Extract the (x, y) coordinate from the center of the cell holding the provided text.  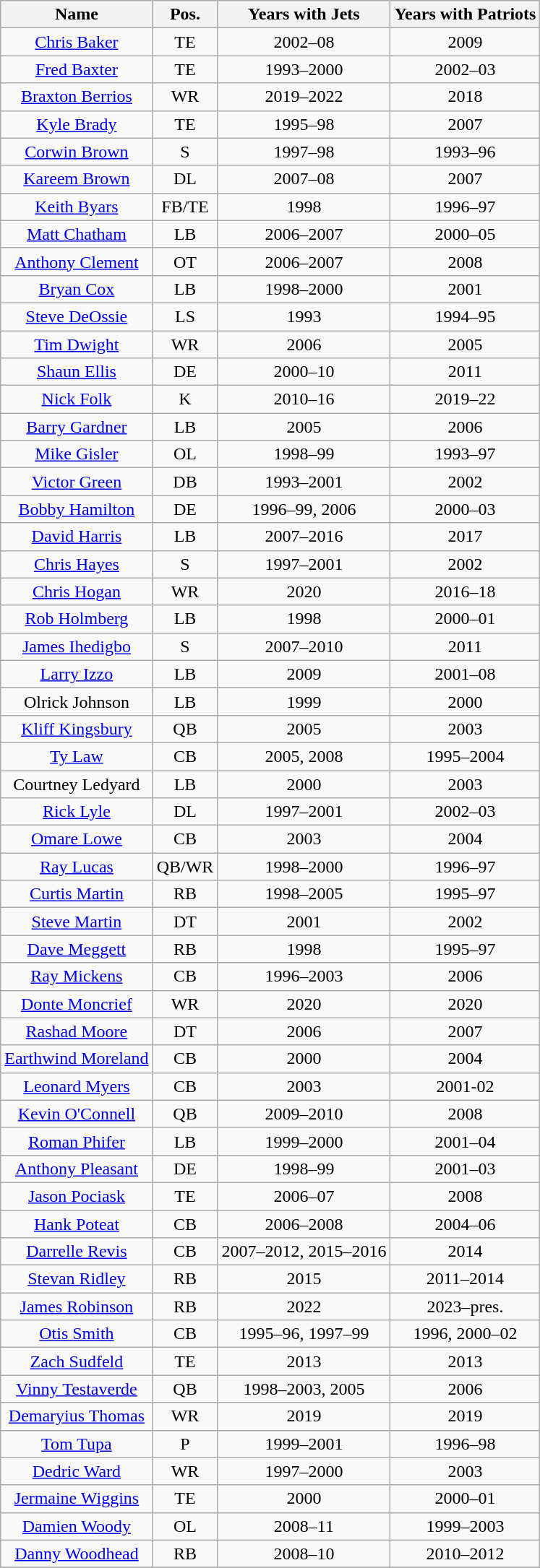
2001–03 (466, 1169)
Tim Dwight (77, 345)
Dave Meggett (77, 949)
Omare Lowe (77, 839)
2010–2012 (466, 1554)
Steve Martin (77, 922)
2022 (304, 1307)
2007–2010 (304, 646)
Damien Woody (77, 1526)
1993–2001 (304, 482)
1993–97 (466, 454)
2019–22 (466, 399)
1999–2001 (304, 1444)
Zach Sudfeld (77, 1361)
Pos. (185, 14)
1999 (304, 701)
Chris Baker (77, 42)
2005, 2008 (304, 756)
2007–08 (304, 179)
Ty Law (77, 756)
2015 (304, 1279)
FB/TE (185, 207)
Anthony Pleasant (77, 1169)
Nick Folk (77, 399)
1993–96 (466, 152)
LS (185, 316)
Vinny Testaverde (77, 1389)
Chris Hayes (77, 564)
Corwin Brown (77, 152)
Barry Gardner (77, 427)
Hank Poteat (77, 1224)
1997–2000 (304, 1471)
Curtis Martin (77, 894)
Dedric Ward (77, 1471)
1996–2003 (304, 976)
1996, 2000–02 (466, 1334)
James Ihedigbo (77, 646)
Chris Hogan (77, 592)
Anthony Clement (77, 261)
Courtney Ledyard (77, 784)
Earthwind Moreland (77, 1059)
Kyle Brady (77, 124)
P (185, 1444)
2014 (466, 1252)
2009–2010 (304, 1114)
Jermaine Wiggins (77, 1499)
Otis Smith (77, 1334)
Shaun Ellis (77, 372)
Kevin O'Connell (77, 1114)
2007–2016 (304, 537)
Ray Lucas (77, 867)
2010–16 (304, 399)
Olrick Johnson (77, 701)
1999–2000 (304, 1141)
2008–11 (304, 1526)
Keith Byars (77, 207)
1999–2003 (466, 1526)
Rob Holmberg (77, 619)
2023–pres. (466, 1307)
Bryan Cox (77, 289)
2001-02 (466, 1086)
Fred Baxter (77, 69)
Donte Moncrief (77, 1004)
1995–96, 1997–99 (304, 1334)
2001–08 (466, 674)
2000–10 (304, 372)
James Robinson (77, 1307)
Roman Phifer (77, 1141)
Tom Tupa (77, 1444)
Jason Pociask (77, 1196)
Leonard Myers (77, 1086)
1995–2004 (466, 756)
2004–06 (466, 1224)
2016–18 (466, 592)
Larry Izzo (77, 674)
1994–95 (466, 316)
1998–2005 (304, 894)
1996–99, 2006 (304, 509)
Stevan Ridley (77, 1279)
Matt Chatham (77, 234)
DB (185, 482)
2019–2022 (304, 97)
1995–98 (304, 124)
2001–04 (466, 1141)
Darrelle Revis (77, 1252)
2002–08 (304, 42)
2006–2008 (304, 1224)
2006–07 (304, 1196)
2000–03 (466, 509)
Years with Patriots (466, 14)
K (185, 399)
Demaryius Thomas (77, 1416)
Name (77, 14)
Kliff Kingsbury (77, 729)
2017 (466, 537)
Braxton Berrios (77, 97)
1993–2000 (304, 69)
2011–2014 (466, 1279)
Kareem Brown (77, 179)
Years with Jets (304, 14)
1998–2003, 2005 (304, 1389)
Ray Mickens (77, 976)
2007–2012, 2015–2016 (304, 1252)
Rashad Moore (77, 1031)
Bobby Hamilton (77, 509)
1997–98 (304, 152)
Steve DeOssie (77, 316)
Rick Lyle (77, 812)
1996–98 (466, 1444)
2018 (466, 97)
1993 (304, 316)
Mike Gisler (77, 454)
OT (185, 261)
Victor Green (77, 482)
2000–05 (466, 234)
David Harris (77, 537)
Danny Woodhead (77, 1554)
2008–10 (304, 1554)
QB/WR (185, 867)
